Return [x, y] of the center of cell containing provided text 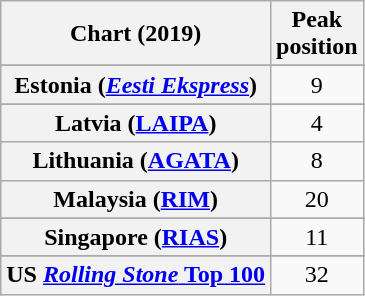
20 [317, 199]
Singapore (RIAS) [136, 237]
Latvia (LAIPA) [136, 123]
4 [317, 123]
8 [317, 161]
32 [317, 275]
Malaysia (RIM) [136, 199]
US Rolling Stone Top 100 [136, 275]
Estonia (Eesti Ekspress) [136, 85]
Chart (2019) [136, 34]
9 [317, 85]
Peakposition [317, 34]
Lithuania (AGATA) [136, 161]
11 [317, 237]
